Search for the cell housing the specified text and yield its [X, Y] center coordinate. 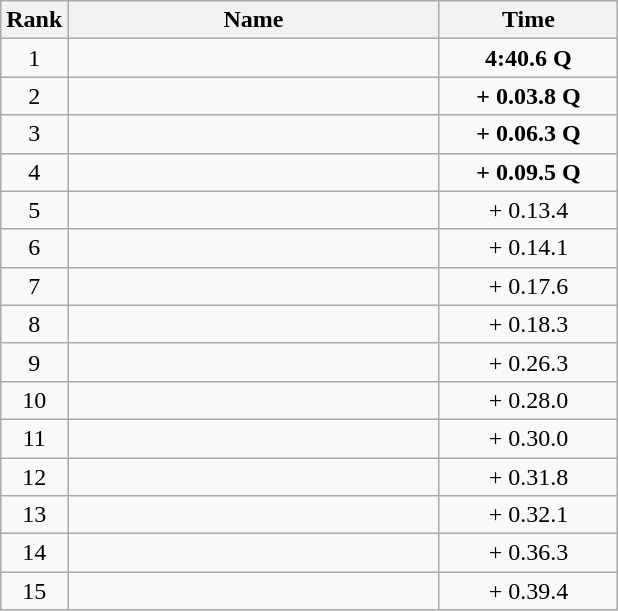
2 [34, 96]
9 [34, 362]
7 [34, 286]
+ 0.26.3 [528, 362]
+ 0.06.3 Q [528, 134]
+ 0.17.6 [528, 286]
+ 0.36.3 [528, 553]
11 [34, 438]
1 [34, 58]
4:40.6 Q [528, 58]
Name [254, 20]
+ 0.03.8 Q [528, 96]
+ 0.09.5 Q [528, 172]
Time [528, 20]
+ 0.13.4 [528, 210]
12 [34, 477]
+ 0.14.1 [528, 248]
14 [34, 553]
+ 0.32.1 [528, 515]
+ 0.18.3 [528, 324]
4 [34, 172]
+ 0.39.4 [528, 591]
Rank [34, 20]
+ 0.28.0 [528, 400]
3 [34, 134]
15 [34, 591]
+ 0.31.8 [528, 477]
8 [34, 324]
5 [34, 210]
13 [34, 515]
6 [34, 248]
+ 0.30.0 [528, 438]
10 [34, 400]
